Identify which cell holds the provided text, then report its [X, Y] central coordinate. 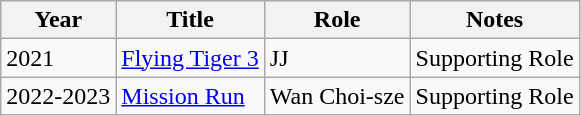
Flying Tiger 3 [190, 58]
2022-2023 [58, 96]
Mission Run [190, 96]
2021 [58, 58]
Year [58, 20]
Wan Choi-sze [337, 96]
Notes [494, 20]
Title [190, 20]
JJ [337, 58]
Role [337, 20]
